Find where the given text appears and provide that cell's center as [X, Y] coordinate. 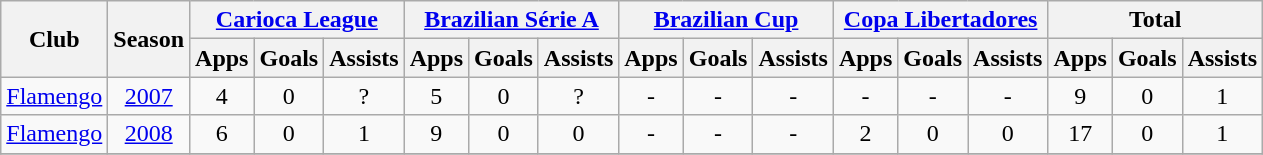
6 [222, 134]
2007 [149, 96]
Copa Libertadores [940, 20]
Season [149, 39]
Brazilian Cup [726, 20]
2 [865, 134]
Total [1156, 20]
5 [436, 96]
Club [54, 39]
4 [222, 96]
Brazilian Série A [512, 20]
17 [1080, 134]
Carioca League [298, 20]
2008 [149, 134]
